Capture the cell that displays the provided text and extract its [X, Y] central coordinate. 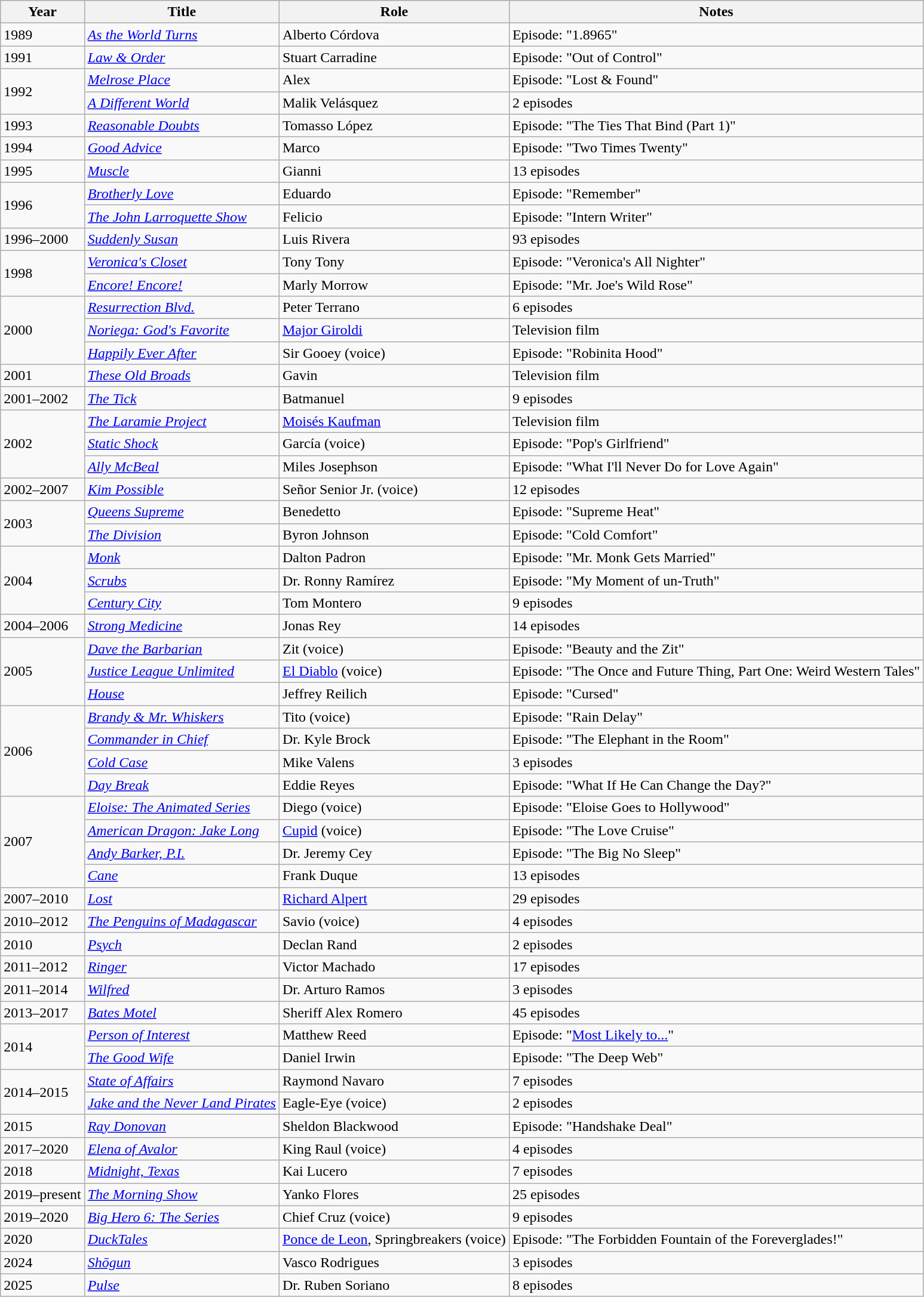
2019–2020 [42, 1217]
Cane [182, 876]
2002–2007 [42, 489]
Episode: "Eloise Goes to Hollywood" [716, 808]
Tito (voice) [394, 717]
Good Advice [182, 148]
House [182, 694]
2014 [42, 1047]
Episode: "Robinita Hood" [716, 353]
Episode: "1.8965" [716, 35]
Mike Valens [394, 762]
1995 [42, 171]
2025 [42, 1285]
Monk [182, 557]
Jeffrey Reilich [394, 694]
Wilfred [182, 989]
14 episodes [716, 625]
Gavin [394, 376]
The Morning Show [182, 1194]
6 episodes [716, 308]
King Raul (voice) [394, 1149]
Episode: "Veronica's All Nighter" [716, 262]
Benedetto [394, 512]
Alex [394, 80]
2015 [42, 1126]
1992 [42, 91]
Psych [182, 944]
Episode: "Mr. Joe's Wild Rose" [716, 285]
Ally McBeal [182, 467]
As the World Turns [182, 35]
Day Break [182, 785]
Episode: "Out of Control" [716, 57]
2003 [42, 523]
Dr. Kyle Brock [394, 740]
2020 [42, 1240]
Tom Montero [394, 603]
12 episodes [716, 489]
Episode: "The Elephant in the Room" [716, 740]
American Dragon: Jake Long [182, 830]
Matthew Reed [394, 1035]
Veronica's Closet [182, 262]
2019–present [42, 1194]
Episode: "The Once and Future Thing, Part One: Weird Western Tales" [716, 672]
Vasco Rodrigues [394, 1262]
Brandy & Mr. Whiskers [182, 717]
El Diablo (voice) [394, 672]
The Division [182, 535]
Episode: "Beauty and the Zit" [716, 648]
Shōgun [182, 1262]
1998 [42, 273]
Declan Rand [394, 944]
2024 [42, 1262]
Chief Cruz (voice) [394, 1217]
Felicio [394, 216]
Lost [182, 899]
Sheriff Alex Romero [394, 1013]
Episode: "Most Likely to..." [716, 1035]
Dr. Arturo Ramos [394, 989]
8 episodes [716, 1285]
Moisés Kaufman [394, 421]
Alberto Córdova [394, 35]
29 episodes [716, 899]
Episode: "What I'll Never Do for Love Again" [716, 467]
Episode: "Handshake Deal" [716, 1126]
Person of Interest [182, 1035]
Episode: "The Deep Web" [716, 1058]
45 episodes [716, 1013]
Brotherly Love [182, 194]
Jonas Rey [394, 625]
Eddie Reyes [394, 785]
Episode: "Cold Comfort" [716, 535]
Andy Barker, P.I. [182, 853]
Elena of Avalor [182, 1149]
Queens Supreme [182, 512]
The Laramie Project [182, 421]
2004–2006 [42, 625]
Encore! Encore! [182, 285]
Sheldon Blackwood [394, 1126]
Gianni [394, 171]
Episode: "Supreme Heat" [716, 512]
Zit (voice) [394, 648]
Byron Johnson [394, 535]
Bates Motel [182, 1013]
Scrubs [182, 580]
Static Shock [182, 444]
Jake and the Never Land Pirates [182, 1103]
Episode: "The Big No Sleep" [716, 853]
Frank Duque [394, 876]
Dalton Padron [394, 557]
2018 [42, 1172]
Señor Senior Jr. (voice) [394, 489]
Dr. Jeremy Cey [394, 853]
2013–2017 [42, 1013]
Title [182, 12]
State of Affairs [182, 1081]
1996–2000 [42, 239]
Yanko Flores [394, 1194]
2017–2020 [42, 1149]
The John Larroquette Show [182, 216]
Savio (voice) [394, 921]
The Tick [182, 398]
Episode: "Rain Delay" [716, 717]
DuckTales [182, 1240]
Dr. Ronny Ramírez [394, 580]
Luis Rivera [394, 239]
25 episodes [716, 1194]
Sir Gooey (voice) [394, 353]
Law & Order [182, 57]
Century City [182, 603]
Strong Medicine [182, 625]
2007 [42, 842]
Year [42, 12]
Kim Possible [182, 489]
Batmanuel [394, 398]
Kai Lucero [394, 1172]
Role [394, 12]
1994 [42, 148]
2000 [42, 330]
These Old Broads [182, 376]
2006 [42, 751]
Noriega: God's Favorite [182, 330]
Midnight, Texas [182, 1172]
2001–2002 [42, 398]
Eduardo [394, 194]
Episode: "Remember" [716, 194]
Episode: "The Ties That Bind (Part 1)" [716, 125]
Tony Tony [394, 262]
2004 [42, 580]
Raymond Navaro [394, 1081]
García (voice) [394, 444]
Justice League Unlimited [182, 672]
1989 [42, 35]
Malik Velásquez [394, 103]
2001 [42, 376]
2002 [42, 444]
2007–2010 [42, 899]
Episode: "Cursed" [716, 694]
Episode: "Mr. Monk Gets Married" [716, 557]
Diego (voice) [394, 808]
Dr. Ruben Soriano [394, 1285]
Suddenly Susan [182, 239]
93 episodes [716, 239]
Episode: "Pop's Girlfriend" [716, 444]
2010 [42, 944]
Episode: "The Forbidden Fountain of the Foreverglades!" [716, 1240]
2010–2012 [42, 921]
2011–2012 [42, 967]
Richard Alpert [394, 899]
2005 [42, 671]
Daniel Irwin [394, 1058]
1993 [42, 125]
Big Hero 6: The Series [182, 1217]
Miles Josephson [394, 467]
The Penguins of Madagascar [182, 921]
Resurrection Blvd. [182, 308]
2014–2015 [42, 1092]
Episode: "My Moment of un-Truth" [716, 580]
Episode: "Lost & Found" [716, 80]
Stuart Carradine [394, 57]
Peter Terrano [394, 308]
Marco [394, 148]
1991 [42, 57]
A Different World [182, 103]
Melrose Place [182, 80]
Reasonable Doubts [182, 125]
Ringer [182, 967]
Cupid (voice) [394, 830]
Commander in Chief [182, 740]
Major Giroldi [394, 330]
Ray Donovan [182, 1126]
2011–2014 [42, 989]
Pulse [182, 1285]
Dave the Barbarian [182, 648]
Muscle [182, 171]
Ponce de Leon, Springbreakers (voice) [394, 1240]
Episode: "What If He Can Change the Day?" [716, 785]
Notes [716, 12]
17 episodes [716, 967]
Episode: "Two Times Twenty" [716, 148]
1996 [42, 205]
Cold Case [182, 762]
Victor Machado [394, 967]
Eloise: The Animated Series [182, 808]
Episode: "The Love Cruise" [716, 830]
The Good Wife [182, 1058]
Tomasso López [394, 125]
Happily Ever After [182, 353]
Episode: "Intern Writer" [716, 216]
Marly Morrow [394, 285]
Eagle-Eye (voice) [394, 1103]
